Identify which cell holds the provided text, then report its (x, y) central coordinate. 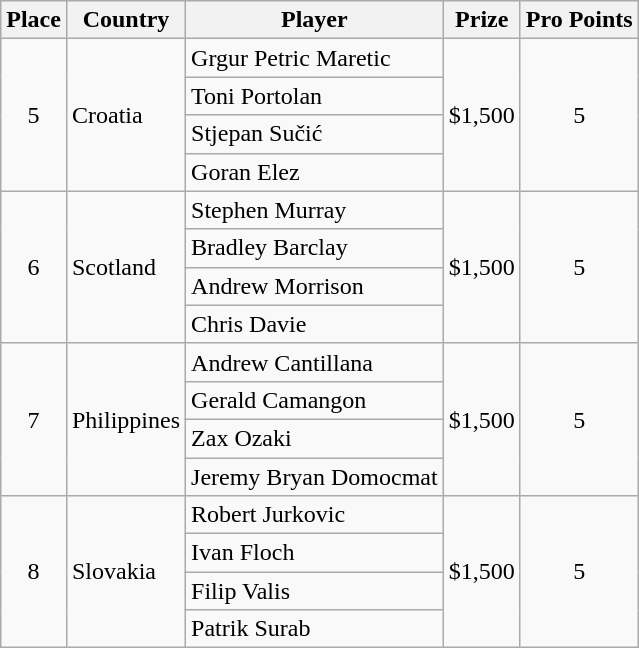
Goran Elez (315, 172)
Filip Valis (315, 591)
Croatia (126, 115)
Chris Davie (315, 324)
Zax Ozaki (315, 438)
Prize (482, 20)
Bradley Barclay (315, 248)
Patrik Surab (315, 629)
8 (34, 572)
Scotland (126, 267)
Philippines (126, 419)
Stjepan Sučić (315, 134)
Toni Portolan (315, 96)
7 (34, 419)
Country (126, 20)
Grgur Petric Maretic (315, 58)
Stephen Murray (315, 210)
Place (34, 20)
Robert Jurkovic (315, 515)
Pro Points (579, 20)
Slovakia (126, 572)
6 (34, 267)
Andrew Morrison (315, 286)
Jeremy Bryan Domocmat (315, 477)
Andrew Cantillana (315, 362)
Gerald Camangon (315, 400)
Player (315, 20)
Ivan Floch (315, 553)
